Extract the [X, Y] coordinate from the center of the cell holding the provided text.  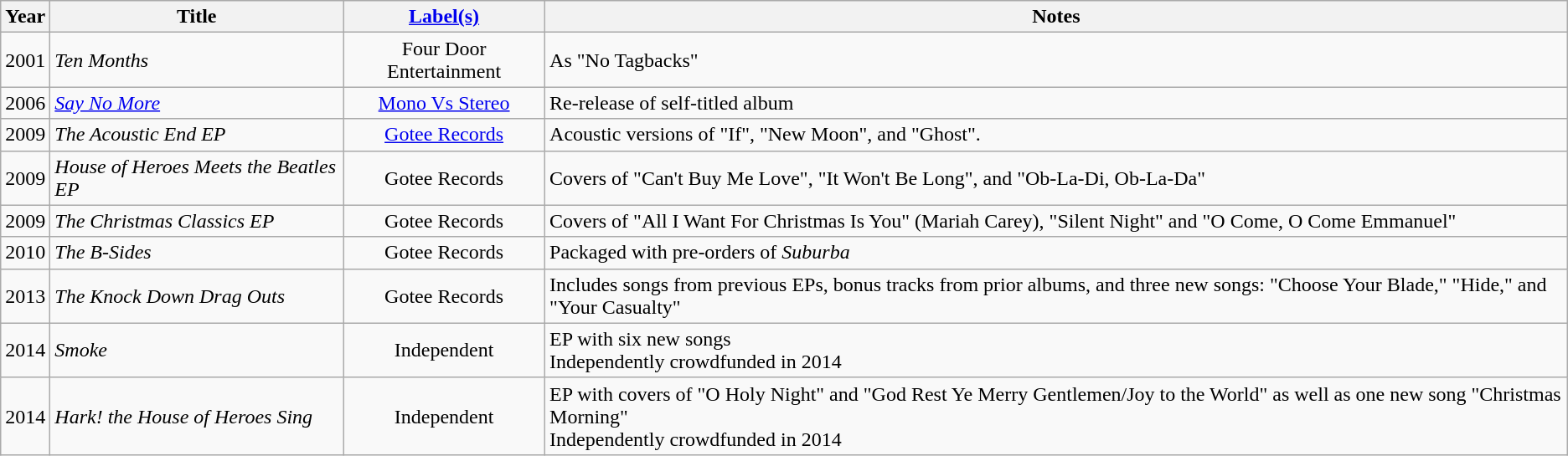
Re-release of self-titled album [1057, 103]
2006 [25, 103]
The Christmas Classics EP [197, 221]
Four Door Entertainment [444, 60]
Covers of "Can't Buy Me Love", "It Won't Be Long", and "Ob-La-Di, Ob-La-Da" [1057, 177]
Say No More [197, 103]
The Knock Down Drag Outs [197, 296]
Notes [1057, 17]
Hark! the House of Heroes Sing [197, 416]
Title [197, 17]
Year [25, 17]
Covers of "All I Want For Christmas Is You" (Mariah Carey), "Silent Night" and "O Come, O Come Emmanuel" [1057, 221]
Includes songs from previous EPs, bonus tracks from prior albums, and three new songs: "Choose Your Blade," "Hide," and "Your Casualty" [1057, 296]
EP with six new songsIndependently crowdfunded in 2014 [1057, 350]
The B-Sides [197, 253]
As "No Tagbacks" [1057, 60]
Ten Months [197, 60]
The Acoustic End EP [197, 135]
Label(s) [444, 17]
Smoke [197, 350]
2010 [25, 253]
2013 [25, 296]
2001 [25, 60]
Packaged with pre-orders of Suburba [1057, 253]
Mono Vs Stereo [444, 103]
House of Heroes Meets the Beatles EP [197, 177]
Acoustic versions of "If", "New Moon", and "Ghost". [1057, 135]
